Identify which cell holds the provided text, then report its [X, Y] central coordinate. 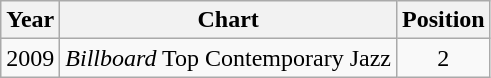
Billboard Top Contemporary Jazz [228, 58]
2009 [30, 58]
Chart [228, 20]
Position [443, 20]
Year [30, 20]
2 [443, 58]
